Search for the cell housing the specified text and yield its (X, Y) center coordinate. 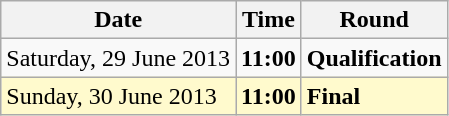
Time (269, 20)
Sunday, 30 June 2013 (118, 96)
Saturday, 29 June 2013 (118, 58)
Round (374, 20)
Date (118, 20)
Qualification (374, 58)
Final (374, 96)
